For the text-containing cell, return its midpoint in [x, y] coordinate format. 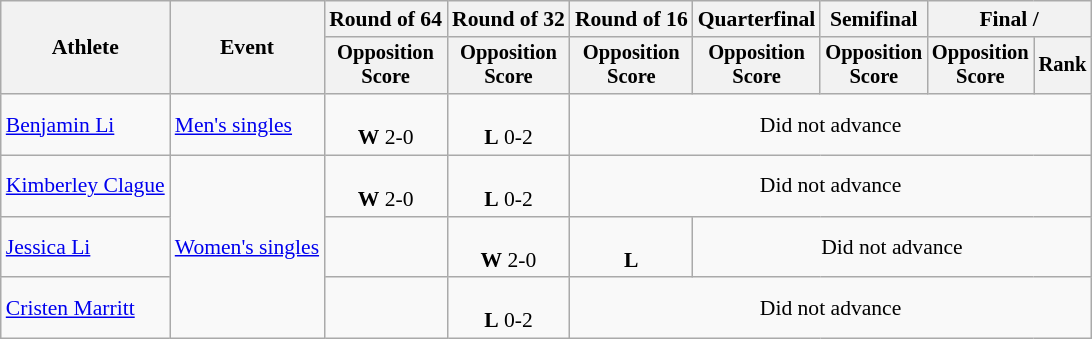
Final / [1009, 19]
Quarterfinal [757, 19]
Men's singles [247, 124]
Semifinal [874, 19]
Round of 64 [386, 19]
Event [247, 48]
L [632, 248]
Benjamin Li [86, 124]
Women's singles [247, 248]
Rank [1063, 66]
Round of 32 [508, 19]
Round of 16 [632, 19]
Jessica Li [86, 248]
Kimberley Clague [86, 186]
Cristen Marritt [86, 308]
Athlete [86, 48]
